Search for the cell housing the specified text and yield its (X, Y) center coordinate. 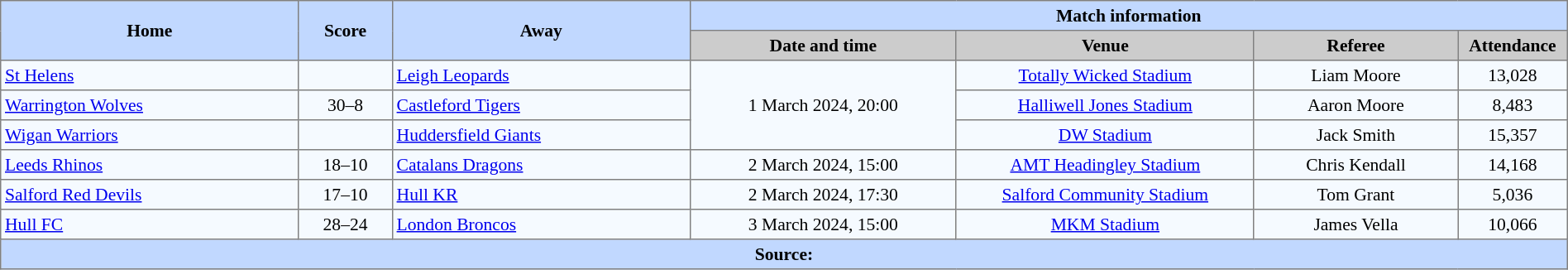
10,066 (1513, 224)
Referee (1355, 46)
Jack Smith (1355, 135)
Liam Moore (1355, 75)
8,483 (1513, 105)
Match information (1128, 16)
Away (541, 31)
15,357 (1513, 135)
Chris Kendall (1355, 165)
Hull KR (541, 195)
Catalans Dragons (541, 165)
1 March 2024, 20:00 (823, 105)
5,036 (1513, 195)
Castleford Tigers (541, 105)
2 March 2024, 17:30 (823, 195)
St Helens (150, 75)
Totally Wicked Stadium (1105, 75)
Hull FC (150, 224)
Wigan Warriors (150, 135)
17–10 (346, 195)
Date and time (823, 46)
Score (346, 31)
Huddersfield Giants (541, 135)
Warrington Wolves (150, 105)
Venue (1105, 46)
Halliwell Jones Stadium (1105, 105)
London Broncos (541, 224)
AMT Headingley Stadium (1105, 165)
28–24 (346, 224)
Tom Grant (1355, 195)
18–10 (346, 165)
MKM Stadium (1105, 224)
Leeds Rhinos (150, 165)
3 March 2024, 15:00 (823, 224)
James Vella (1355, 224)
Source: (784, 254)
Salford Red Devils (150, 195)
Salford Community Stadium (1105, 195)
14,168 (1513, 165)
Aaron Moore (1355, 105)
Home (150, 31)
Attendance (1513, 46)
DW Stadium (1105, 135)
13,028 (1513, 75)
2 March 2024, 15:00 (823, 165)
Leigh Leopards (541, 75)
30–8 (346, 105)
